Scan for the cell matching the given text and deliver its (X, Y) coordinate at center. 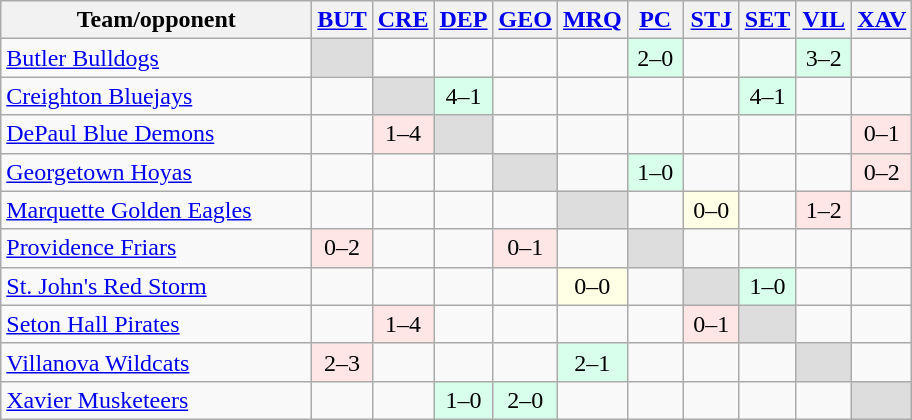
DePaul Blue Demons (156, 134)
1–2 (824, 210)
BUT (342, 20)
Seton Hall Pirates (156, 324)
DEP (464, 20)
Butler Bulldogs (156, 58)
GEO (525, 20)
Villanova Wildcats (156, 362)
VIL (824, 20)
XAV (882, 20)
STJ (711, 20)
Marquette Golden Eagles (156, 210)
3–2 (824, 58)
2–3 (342, 362)
CRE (403, 20)
MRQ (592, 20)
Xavier Musketeers (156, 400)
2–1 (592, 362)
PC (655, 20)
Georgetown Hoyas (156, 172)
Providence Friars (156, 248)
Team/opponent (156, 20)
SET (767, 20)
Creighton Bluejays (156, 96)
St. John's Red Storm (156, 286)
